Return the [x, y] coordinate for the center point of the cell that contains the specified text.  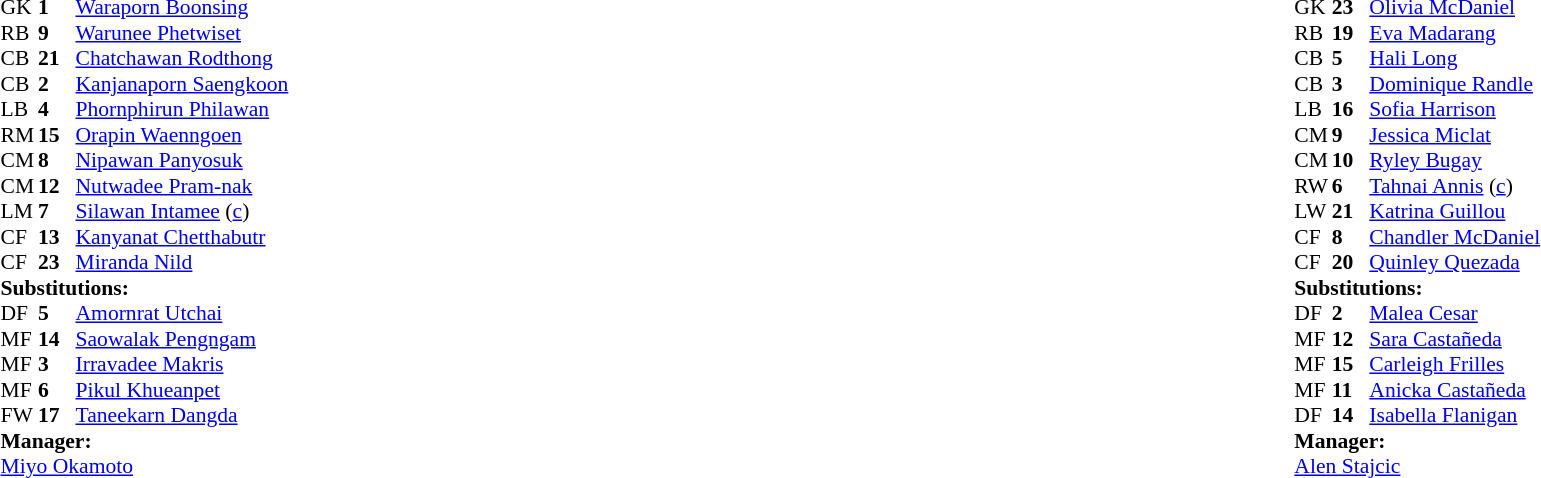
LW [1313, 211]
Silawan Intamee (c) [182, 211]
11 [1351, 390]
13 [57, 237]
Sara Castañeda [1454, 339]
Quinley Quezada [1454, 263]
19 [1351, 33]
Pikul Khueanpet [182, 390]
RW [1313, 186]
Saowalak Pengngam [182, 339]
Eva Madarang [1454, 33]
RM [19, 135]
Hali Long [1454, 59]
23 [57, 263]
Tahnai Annis (c) [1454, 186]
Malea Cesar [1454, 313]
Amornrat Utchai [182, 313]
Phornphirun Philawan [182, 109]
Miranda Nild [182, 263]
Ryley Bugay [1454, 161]
Orapin Waenngoen [182, 135]
16 [1351, 109]
10 [1351, 161]
Nipawan Panyosuk [182, 161]
FW [19, 415]
LM [19, 211]
Irravadee Makris [182, 365]
Katrina Guillou [1454, 211]
Kanyanat Chetthabutr [182, 237]
Chandler McDaniel [1454, 237]
Dominique Randle [1454, 84]
Carleigh Frilles [1454, 365]
Kanjanaporn Saengkoon [182, 84]
17 [57, 415]
Sofia Harrison [1454, 109]
Warunee Phetwiset [182, 33]
Chatchawan Rodthong [182, 59]
Jessica Miclat [1454, 135]
20 [1351, 263]
4 [57, 109]
Taneekarn Dangda [182, 415]
Nutwadee Pram-nak [182, 186]
Isabella Flanigan [1454, 415]
Anicka Castañeda [1454, 390]
7 [57, 211]
